Pinpoint the cell where the given text exists, returning its (X, Y) midpoint coordinate. 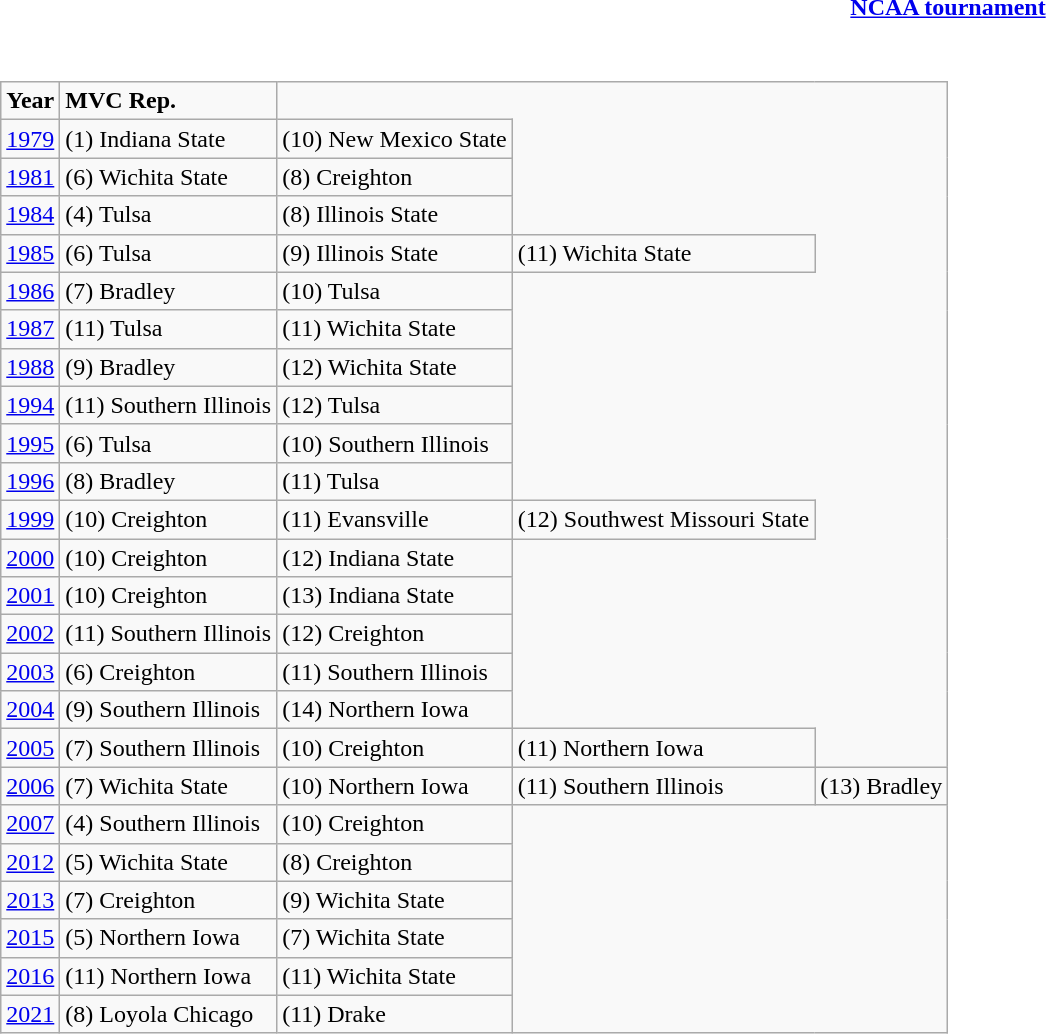
1995 (30, 443)
(9) Illinois State (395, 253)
2007 (30, 824)
1987 (30, 329)
2006 (30, 786)
(10) New Mexico State (395, 139)
(12) Creighton (395, 634)
(12) Tulsa (395, 405)
(8) Illinois State (395, 215)
Year (30, 101)
1984 (30, 215)
1979 (30, 139)
2000 (30, 557)
1986 (30, 291)
(8) Loyola Chicago (168, 1014)
2012 (30, 862)
(4) Tulsa (168, 215)
(12) Southwest Missouri State (663, 519)
(12) Wichita State (395, 367)
(6) Wichita State (168, 177)
1988 (30, 367)
(5) Wichita State (168, 862)
1999 (30, 519)
2004 (30, 710)
(13) Bradley (882, 786)
(5) Northern Iowa (168, 938)
2021 (30, 1014)
2003 (30, 672)
(6) Creighton (168, 672)
(7) Creighton (168, 900)
1994 (30, 405)
(12) Indiana State (395, 557)
1981 (30, 177)
(4) Southern Illinois (168, 824)
MVC Rep. (168, 101)
(7) Bradley (168, 291)
1996 (30, 481)
2005 (30, 748)
(10) Southern Illinois (395, 443)
(10) Tulsa (395, 291)
1985 (30, 253)
2015 (30, 938)
(14) Northern Iowa (395, 710)
(9) Southern Illinois (168, 710)
2016 (30, 976)
(7) Southern Illinois (168, 748)
(10) Northern Iowa (395, 786)
2013 (30, 900)
2001 (30, 596)
(11) Evansville (395, 519)
(9) Bradley (168, 367)
(8) Bradley (168, 481)
(13) Indiana State (395, 596)
(11) Drake (395, 1014)
2002 (30, 634)
(1) Indiana State (168, 139)
(9) Wichita State (395, 900)
